Return the (X, Y) coordinate for the center point of the cell that contains the specified text.  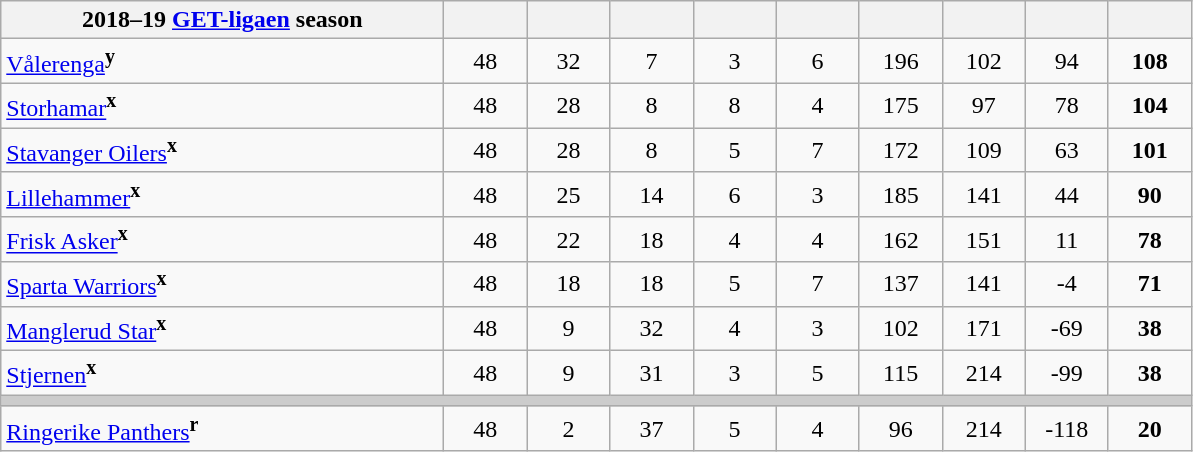
2018–19 GET-ligaen season (222, 20)
Stjernenx (222, 374)
22 (568, 240)
96 (900, 428)
-4 (1066, 284)
31 (652, 374)
90 (1150, 194)
Storhamarx (222, 106)
44 (1066, 194)
20 (1150, 428)
63 (1066, 150)
172 (900, 150)
104 (1150, 106)
171 (984, 328)
94 (1066, 62)
185 (900, 194)
71 (1150, 284)
109 (984, 150)
162 (900, 240)
137 (900, 284)
Frisk Askerx (222, 240)
151 (984, 240)
14 (652, 194)
-69 (1066, 328)
11 (1066, 240)
Vålerengay (222, 62)
Sparta Warriorsx (222, 284)
Lillehammerx (222, 194)
Stavanger Oilersx (222, 150)
115 (900, 374)
25 (568, 194)
108 (1150, 62)
37 (652, 428)
196 (900, 62)
Ringerike Panthersr (222, 428)
-118 (1066, 428)
97 (984, 106)
175 (900, 106)
101 (1150, 150)
2 (568, 428)
Manglerud Starx (222, 328)
-99 (1066, 374)
